Detect which cell encompasses the target text, then output its (X, Y) center coordinate. 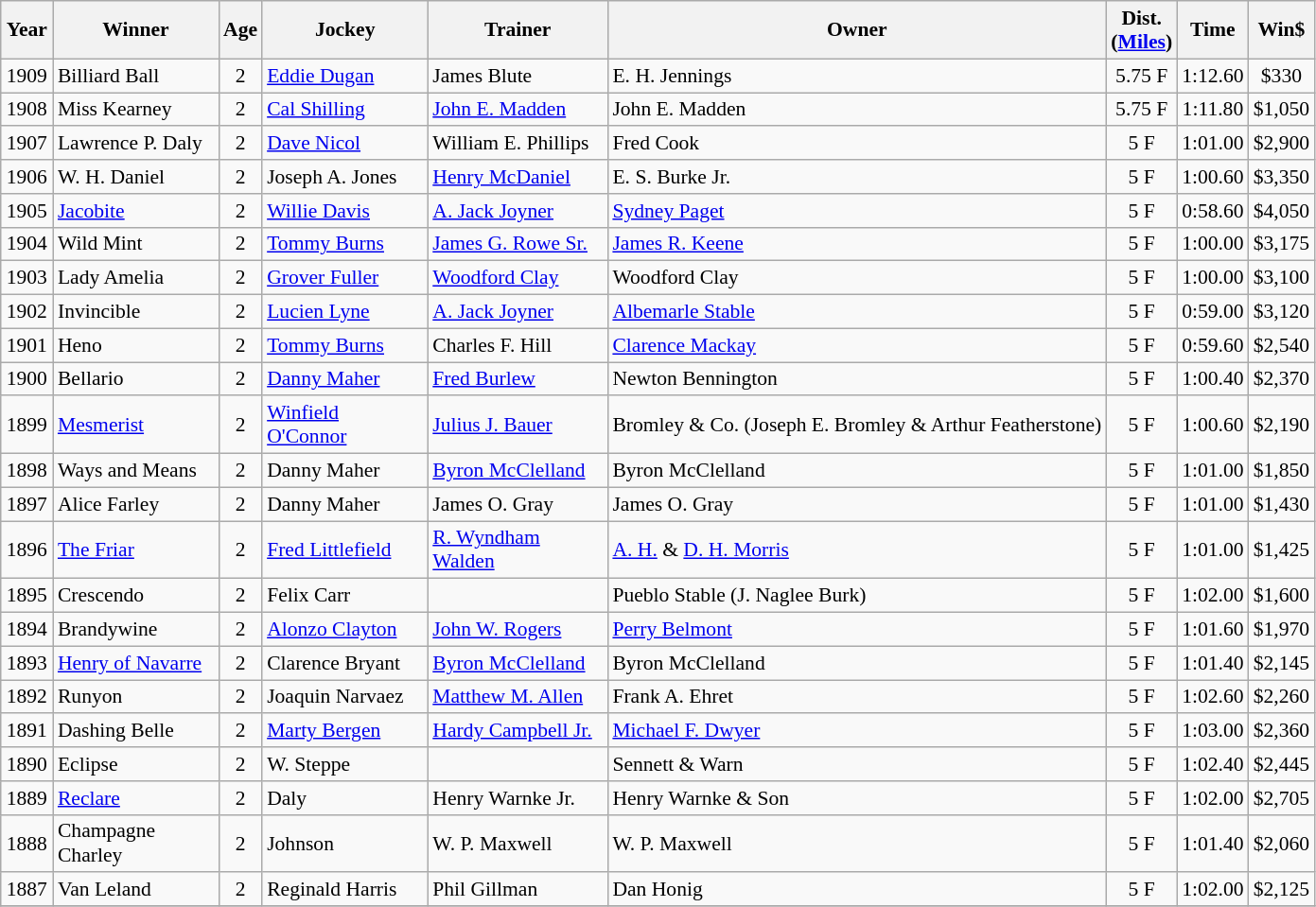
W. Steppe (344, 764)
1906 (26, 177)
Dan Honig (857, 890)
Julius J. Bauer (518, 426)
1:03.00 (1213, 731)
Reclare (136, 798)
Charles F. Hill (518, 345)
Hardy Campbell Jr. (518, 731)
Clarence Mackay (857, 345)
1892 (26, 697)
1902 (26, 312)
Lucien Lyne (344, 312)
1895 (26, 596)
1:02.40 (1213, 764)
Eddie Dugan (344, 76)
Phil Gillman (518, 890)
$1,600 (1281, 596)
Owner (857, 30)
$330 (1281, 76)
$2,900 (1281, 144)
Runyon (136, 697)
Fred Littlefield (344, 550)
Champagne Charley (136, 844)
1904 (26, 244)
$1,850 (1281, 471)
1888 (26, 844)
1889 (26, 798)
Clarence Bryant (344, 663)
Winfield O'Connor (344, 426)
Year (26, 30)
Henry of Navarre (136, 663)
1896 (26, 550)
Winner (136, 30)
1899 (26, 426)
Cal Shilling (344, 110)
1901 (26, 345)
$2,540 (1281, 345)
1898 (26, 471)
Age (240, 30)
1897 (26, 504)
Joseph A. Jones (344, 177)
Willie Davis (344, 211)
Lawrence P. Daly (136, 144)
Jockey (344, 30)
0:59.60 (1213, 345)
$3,120 (1281, 312)
Frank A. Ehret (857, 697)
1893 (26, 663)
Mesmerist (136, 426)
Dist. (Miles) (1141, 30)
1887 (26, 890)
E. H. Jennings (857, 76)
$1,970 (1281, 630)
Van Leland (136, 890)
Perry Belmont (857, 630)
Billiard Ball (136, 76)
Felix Carr (344, 596)
Sydney Paget (857, 211)
Fred Cook (857, 144)
$2,705 (1281, 798)
Brandywine (136, 630)
Daly (344, 798)
0:58.60 (1213, 211)
Trainer (518, 30)
Miss Kearney (136, 110)
1:02.60 (1213, 697)
James Blute (518, 76)
1891 (26, 731)
Joaquin Narvaez (344, 697)
W. H. Daniel (136, 177)
Sennett & Warn (857, 764)
Henry Warnke & Son (857, 798)
1905 (26, 211)
Eclipse (136, 764)
Newton Bennington (857, 379)
James G. Rowe Sr. (518, 244)
$2,145 (1281, 663)
The Friar (136, 550)
Fred Burlew (518, 379)
Wild Mint (136, 244)
$3,350 (1281, 177)
Marty Bergen (344, 731)
Pueblo Stable (J. Naglee Burk) (857, 596)
Matthew M. Allen (518, 697)
E. S. Burke Jr. (857, 177)
Michael F. Dwyer (857, 731)
1908 (26, 110)
1:01.60 (1213, 630)
Alonzo Clayton (344, 630)
Henry Warnke Jr. (518, 798)
Henry McDaniel (518, 177)
$1,425 (1281, 550)
$2,445 (1281, 764)
Dashing Belle (136, 731)
0:59.00 (1213, 312)
Time (1213, 30)
Johnson (344, 844)
Crescendo (136, 596)
Alice Farley (136, 504)
$2,370 (1281, 379)
$2,360 (1281, 731)
$4,050 (1281, 211)
Bromley & Co. (Joseph E. Bromley & Arthur Featherstone) (857, 426)
$2,060 (1281, 844)
$1,430 (1281, 504)
Lady Amelia (136, 278)
$1,050 (1281, 110)
Bellario (136, 379)
$3,175 (1281, 244)
Jacobite (136, 211)
Invincible (136, 312)
1:00.40 (1213, 379)
John W. Rogers (518, 630)
Dave Nicol (344, 144)
William E. Phillips (518, 144)
1894 (26, 630)
1907 (26, 144)
$3,100 (1281, 278)
$2,125 (1281, 890)
1890 (26, 764)
1909 (26, 76)
A. H. & D. H. Morris (857, 550)
Heno (136, 345)
1:11.80 (1213, 110)
$2,260 (1281, 697)
$2,190 (1281, 426)
1900 (26, 379)
Reginald Harris (344, 890)
Grover Fuller (344, 278)
Ways and Means (136, 471)
Albemarle Stable (857, 312)
1903 (26, 278)
1:12.60 (1213, 76)
Win$ (1281, 30)
R. Wyndham Walden (518, 550)
James R. Keene (857, 244)
